Return the [x, y] coordinate for the center point of the cell that contains the specified text.  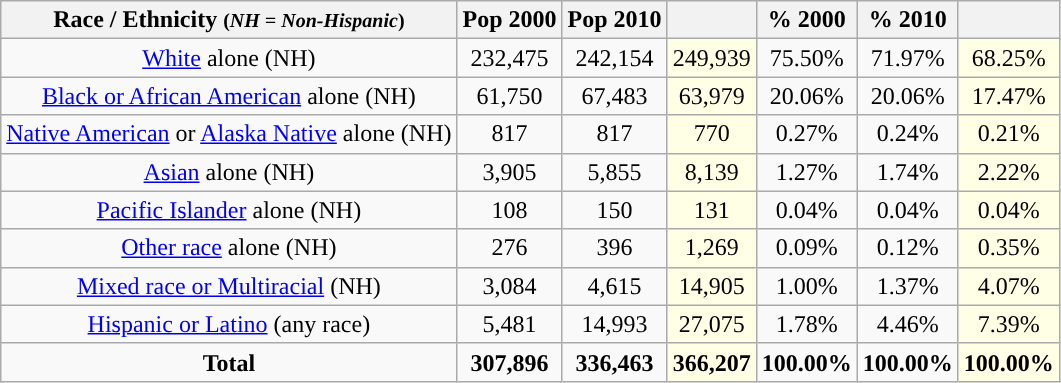
Black or African American alone (NH) [229, 96]
131 [712, 210]
White alone (NH) [229, 58]
0.12% [908, 248]
14,905 [712, 286]
Mixed race or Multiracial (NH) [229, 286]
Other race alone (NH) [229, 248]
4,615 [614, 286]
8,139 [712, 172]
4.07% [1008, 286]
0.27% [806, 134]
17.47% [1008, 96]
14,993 [614, 324]
0.35% [1008, 248]
% 2010 [908, 20]
63,979 [712, 96]
232,475 [510, 58]
Pop 2010 [614, 20]
108 [510, 210]
61,750 [510, 96]
7.39% [1008, 324]
Pop 2000 [510, 20]
4.46% [908, 324]
5,855 [614, 172]
366,207 [712, 362]
Total [229, 362]
276 [510, 248]
1.78% [806, 324]
3,084 [510, 286]
307,896 [510, 362]
249,939 [712, 58]
770 [712, 134]
0.21% [1008, 134]
Race / Ethnicity (NH = Non-Hispanic) [229, 20]
71.97% [908, 58]
1.00% [806, 286]
% 2000 [806, 20]
0.24% [908, 134]
67,483 [614, 96]
Asian alone (NH) [229, 172]
1.74% [908, 172]
3,905 [510, 172]
75.50% [806, 58]
396 [614, 248]
Native American or Alaska Native alone (NH) [229, 134]
1.37% [908, 286]
336,463 [614, 362]
1.27% [806, 172]
242,154 [614, 58]
0.09% [806, 248]
150 [614, 210]
1,269 [712, 248]
27,075 [712, 324]
5,481 [510, 324]
2.22% [1008, 172]
Pacific Islander alone (NH) [229, 210]
68.25% [1008, 58]
Hispanic or Latino (any race) [229, 324]
